Identify which cell holds the provided text, then report its (x, y) central coordinate. 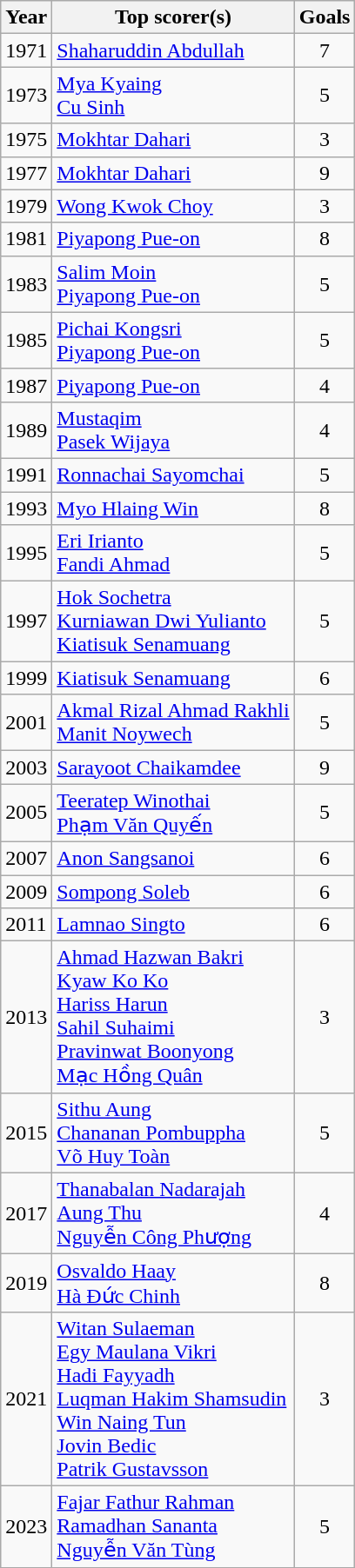
1997 (26, 621)
Wong Kwok Choy (173, 206)
2013 (26, 1017)
Top scorer(s) (173, 17)
Teeratep Winothai Phạm Văn Quyến (173, 814)
Eri Irianto Fandi Ahmad (173, 553)
Lamnao Singto (173, 925)
1975 (26, 140)
Pichai Kongsri Piyapong Pue-on (173, 341)
Year (26, 17)
Sompong Soleb (173, 891)
2015 (26, 1133)
2007 (26, 858)
1991 (26, 475)
1977 (26, 173)
2011 (26, 925)
1989 (26, 429)
7 (325, 50)
Kiatisuk Senamuang (173, 678)
Fajar Fathur Rahman Ramadhan Sananta Nguyễn Văn Tùng (173, 1526)
Anon Sangsanoi (173, 858)
2001 (26, 723)
Salim Moin Piyapong Pue-on (173, 283)
1985 (26, 341)
1993 (26, 508)
Osvaldo Haay Hà Đức Chinh (173, 1283)
Goals (325, 17)
2023 (26, 1526)
Ahmad Hazwan Bakri Kyaw Ko Ko Hariss Harun Sahil Suhaimi Pravinwat Boonyong Mạc Hồng Quân (173, 1017)
Thanabalan Nadarajah Aung Thu Nguyễn Công Phượng (173, 1213)
Shaharuddin Abdullah (173, 50)
Mustaqim Pasek Wijaya (173, 429)
2003 (26, 767)
Sithu Aung Chananan Pombuppha Võ Huy Toàn (173, 1133)
Ronnachai Sayomchai (173, 475)
2005 (26, 814)
1979 (26, 206)
Sarayoot Chaikamdee (173, 767)
Hok Sochetra Kurniawan Dwi Yulianto Kiatisuk Senamuang (173, 621)
1999 (26, 678)
Mya Kyaing Cu Sinh (173, 96)
2017 (26, 1213)
Witan Sulaeman Egy Maulana Vikri Hadi Fayyadh Luqman Hakim Shamsudin Win Naing Tun Jovin Bedic Patrik Gustavsson (173, 1399)
1981 (26, 239)
1987 (26, 385)
Akmal Rizal Ahmad Rakhli Manit Noywech (173, 723)
2021 (26, 1399)
1973 (26, 96)
Myo Hlaing Win (173, 508)
1995 (26, 553)
2019 (26, 1283)
2009 (26, 891)
1983 (26, 283)
1971 (26, 50)
